Scan for the cell matching the given text and deliver its (x, y) coordinate at center. 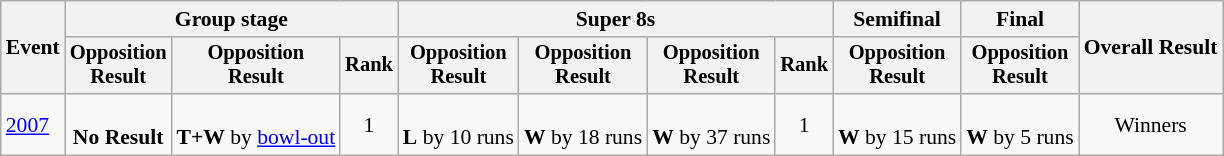
Semifinal (897, 19)
2007 (33, 124)
L by 10 runs (458, 124)
W by 37 runs (711, 124)
W by 5 runs (1020, 124)
Super 8s (616, 19)
T+W by bowl-out (256, 124)
Overall Result (1151, 48)
W by 18 runs (583, 124)
Final (1020, 19)
Event (33, 48)
W by 15 runs (897, 124)
Group stage (232, 19)
No Result (118, 124)
Winners (1151, 124)
